From the cell containing the given text, extract its center point as [X, Y] coordinate. 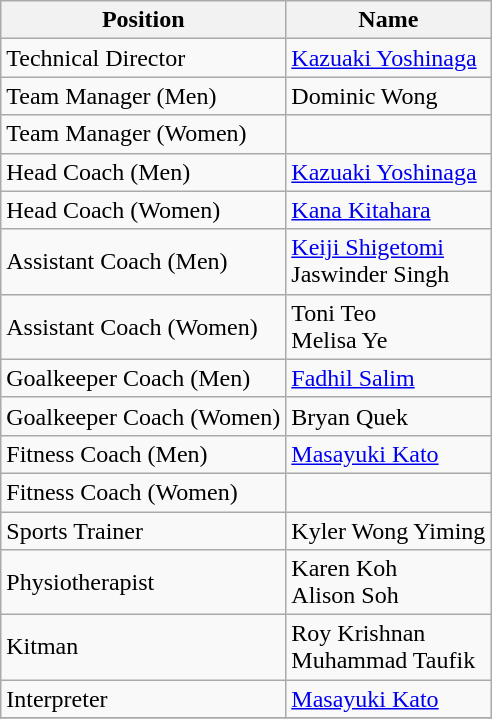
Position [144, 20]
Bryan Quek [388, 416]
Toni Teo Melisa Ye [388, 326]
Fitness Coach (Men) [144, 454]
Technical Director [144, 58]
Goalkeeper Coach (Men) [144, 378]
Fitness Coach (Women) [144, 492]
Team Manager (Women) [144, 134]
Fadhil Salim [388, 378]
Karen Koh Alison Soh [388, 582]
Head Coach (Women) [144, 210]
Assistant Coach (Women) [144, 326]
Kyler Wong Yiming [388, 531]
Name [388, 20]
Dominic Wong [388, 96]
Keiji Shigetomi Jaswinder Singh [388, 262]
Team Manager (Men) [144, 96]
Assistant Coach (Men) [144, 262]
Interpreter [144, 699]
Head Coach (Men) [144, 172]
Kitman [144, 648]
Roy Krishnan Muhammad Taufik [388, 648]
Kana Kitahara [388, 210]
Goalkeeper Coach (Women) [144, 416]
Physiotherapist [144, 582]
Sports Trainer [144, 531]
